Detect which cell encompasses the target text, then output its (x, y) center coordinate. 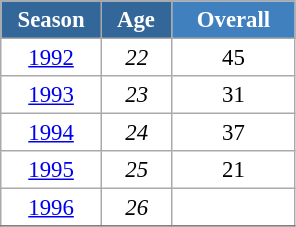
1993 (52, 95)
45 (234, 58)
Age (136, 20)
22 (136, 58)
1992 (52, 58)
25 (136, 170)
26 (136, 208)
24 (136, 133)
21 (234, 170)
Overall (234, 20)
1994 (52, 133)
23 (136, 95)
1995 (52, 170)
37 (234, 133)
31 (234, 95)
Season (52, 20)
1996 (52, 208)
